Identify which cell holds the provided text, then report its (X, Y) central coordinate. 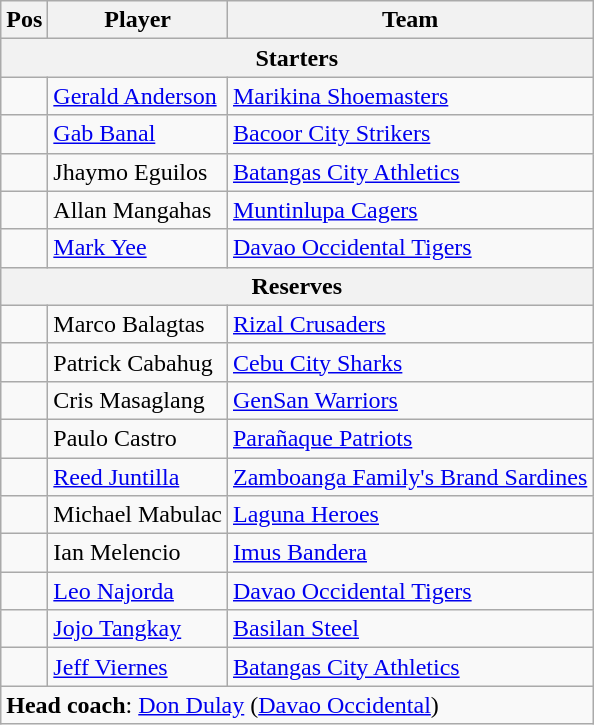
Bacoor City Strikers (410, 134)
Rizal Crusaders (410, 324)
Team (410, 20)
GenSan Warriors (410, 400)
Jhaymo Eguilos (138, 172)
Laguna Heroes (410, 515)
Imus Bandera (410, 553)
Muntinlupa Cagers (410, 210)
Gerald Anderson (138, 96)
Allan Mangahas (138, 210)
Reserves (297, 286)
Reed Juntilla (138, 477)
Player (138, 20)
Ian Melencio (138, 553)
Leo Najorda (138, 591)
Cebu City Sharks (410, 362)
Michael Mabulac (138, 515)
Cris Masaglang (138, 400)
Mark Yee (138, 248)
Jojo Tangkay (138, 629)
Head coach: Don Dulay (Davao Occidental) (297, 705)
Patrick Cabahug (138, 362)
Basilan Steel (410, 629)
Paulo Castro (138, 438)
Parañaque Patriots (410, 438)
Starters (297, 58)
Marikina Shoemasters (410, 96)
Zamboanga Family's Brand Sardines (410, 477)
Jeff Viernes (138, 667)
Pos (24, 20)
Marco Balagtas (138, 324)
Gab Banal (138, 134)
